Pinpoint the cell where the given text exists, returning its [X, Y] midpoint coordinate. 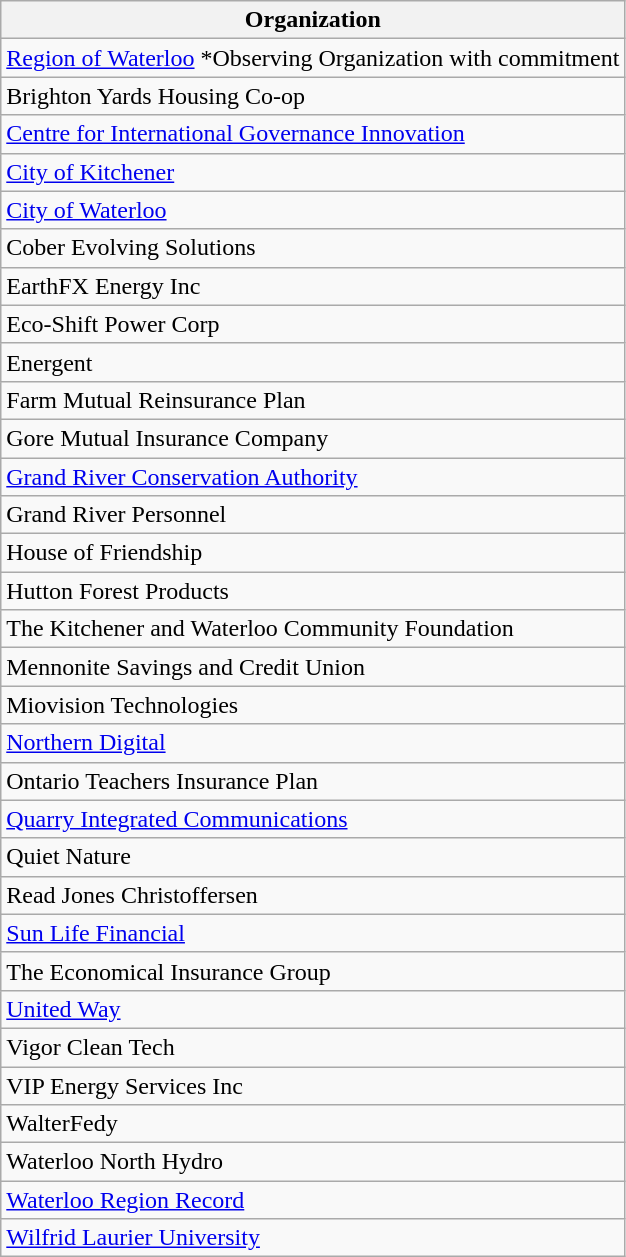
Northern Digital [313, 743]
Vigor Clean Tech [313, 1047]
Cober Evolving Solutions [313, 248]
Sun Life Financial [313, 933]
The Economical Insurance Group [313, 971]
Brighton Yards Housing Co-op [313, 96]
House of Friendship [313, 553]
Grand River Personnel [313, 515]
WalterFedy [313, 1124]
Quiet Nature [313, 857]
Waterloo North Hydro [313, 1162]
Miovision Technologies [313, 705]
Grand River Conservation Authority [313, 477]
United Way [313, 1009]
Read Jones Christoffersen [313, 895]
EarthFX Energy Inc [313, 286]
Region of Waterloo *Observing Organization with commitment [313, 58]
Quarry Integrated Communications [313, 819]
Farm Mutual Reinsurance Plan [313, 400]
City of Waterloo [313, 210]
Wilfrid Laurier University [313, 1238]
Waterloo Region Record [313, 1200]
Gore Mutual Insurance Company [313, 438]
Eco-Shift Power Corp [313, 324]
Hutton Forest Products [313, 591]
Ontario Teachers Insurance Plan [313, 781]
Centre for International Governance Innovation [313, 134]
Energent [313, 362]
VIP Energy Services Inc [313, 1085]
The Kitchener and Waterloo Community Foundation [313, 629]
Organization [313, 20]
Mennonite Savings and Credit Union [313, 667]
City of Kitchener [313, 172]
